Find where the given text appears and provide that cell's center as [X, Y] coordinate. 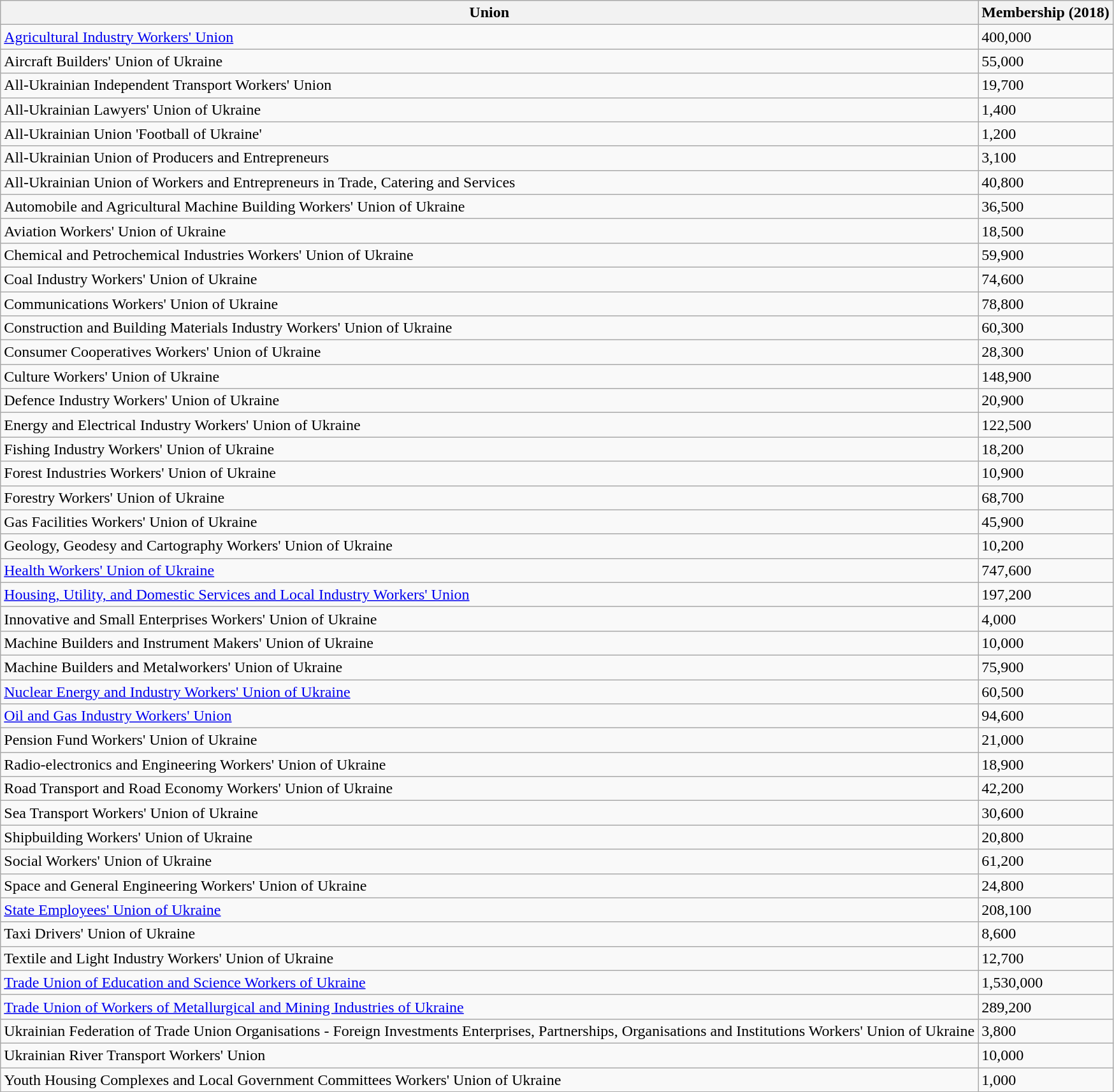
45,900 [1046, 522]
21,000 [1046, 740]
Energy and Electrical Industry Workers' Union of Ukraine [489, 425]
Housing, Utility, and Domestic Services and Local Industry Workers' Union [489, 594]
Road Transport and Road Economy Workers' Union of Ukraine [489, 789]
60,500 [1046, 691]
61,200 [1046, 861]
Union [489, 13]
Oil and Gas Industry Workers' Union [489, 716]
Shipbuilding Workers' Union of Ukraine [489, 837]
75,900 [1046, 667]
Coal Industry Workers' Union of Ukraine [489, 279]
Gas Facilities Workers' Union of Ukraine [489, 522]
59,900 [1046, 255]
State Employees' Union of Ukraine [489, 910]
1,400 [1046, 110]
Trade Union of Workers of Metallurgical and Mining Industries of Ukraine [489, 1007]
Forestry Workers' Union of Ukraine [489, 498]
289,200 [1046, 1007]
10,900 [1046, 473]
55,000 [1046, 61]
Pension Fund Workers' Union of Ukraine [489, 740]
Consumer Cooperatives Workers' Union of Ukraine [489, 352]
All-Ukrainian Union of Workers and Entrepreneurs in Trade, Catering and Services [489, 182]
42,200 [1046, 789]
122,500 [1046, 425]
68,700 [1046, 498]
Social Workers' Union of Ukraine [489, 861]
28,300 [1046, 352]
Chemical and Petrochemical Industries Workers' Union of Ukraine [489, 255]
24,800 [1046, 886]
Aircraft Builders' Union of Ukraine [489, 61]
Trade Union of Education and Science Workers of Ukraine [489, 982]
1,000 [1046, 1080]
Geology, Geodesy and Cartography Workers' Union of Ukraine [489, 546]
Ukrainian River Transport Workers' Union [489, 1055]
All-Ukrainian Union of Producers and Entrepreneurs [489, 158]
Aviation Workers' Union of Ukraine [489, 231]
747,600 [1046, 570]
Textile and Light Industry Workers' Union of Ukraine [489, 958]
18,900 [1046, 765]
All-Ukrainian Lawyers' Union of Ukraine [489, 110]
Taxi Drivers' Union of Ukraine [489, 934]
8,600 [1046, 934]
78,800 [1046, 304]
Innovative and Small Enterprises Workers' Union of Ukraine [489, 619]
3,100 [1046, 158]
94,600 [1046, 716]
Forest Industries Workers' Union of Ukraine [489, 473]
20,900 [1046, 401]
19,700 [1046, 85]
Sea Transport Workers' Union of Ukraine [489, 813]
Automobile and Agricultural Machine Building Workers' Union of Ukraine [489, 206]
Radio-electronics and Engineering Workers' Union of Ukraine [489, 765]
Construction and Building Materials Industry Workers' Union of Ukraine [489, 328]
Space and General Engineering Workers' Union of Ukraine [489, 886]
4,000 [1046, 619]
400,000 [1046, 37]
60,300 [1046, 328]
Fishing Industry Workers' Union of Ukraine [489, 449]
Machine Builders and Metalworkers' Union of Ukraine [489, 667]
12,700 [1046, 958]
Membership (2018) [1046, 13]
3,800 [1046, 1031]
18,200 [1046, 449]
Machine Builders and Instrument Makers' Union of Ukraine [489, 643]
Youth Housing Complexes and Local Government Committees Workers' Union of Ukraine [489, 1080]
All-Ukrainian Independent Transport Workers' Union [489, 85]
1,530,000 [1046, 982]
30,600 [1046, 813]
Communications Workers' Union of Ukraine [489, 304]
1,200 [1046, 134]
Health Workers' Union of Ukraine [489, 570]
148,900 [1046, 377]
Nuclear Energy and Industry Workers' Union of Ukraine [489, 691]
All-Ukrainian Union 'Football of Ukraine' [489, 134]
Culture Workers' Union of Ukraine [489, 377]
Agricultural Industry Workers' Union [489, 37]
208,100 [1046, 910]
18,500 [1046, 231]
40,800 [1046, 182]
74,600 [1046, 279]
10,200 [1046, 546]
Defence Industry Workers' Union of Ukraine [489, 401]
20,800 [1046, 837]
197,200 [1046, 594]
36,500 [1046, 206]
